Identify which cell holds the provided text, then report its [X, Y] central coordinate. 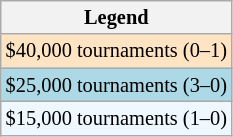
$15,000 tournaments (1–0) [116, 118]
$40,000 tournaments (0–1) [116, 51]
$25,000 tournaments (3–0) [116, 85]
Legend [116, 17]
